Detect which cell encompasses the target text, then output its [x, y] center coordinate. 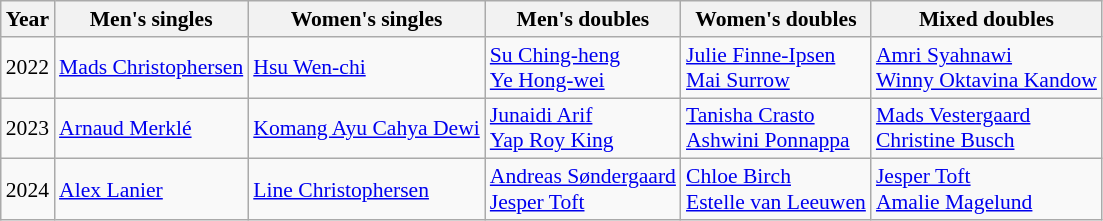
Hsu Wen-chi [366, 68]
Mads Christophersen [151, 68]
Men's doubles [583, 19]
Mixed doubles [986, 19]
Komang Ayu Cahya Dewi [366, 128]
Andreas Søndergaard Jesper Toft [583, 190]
Year [28, 19]
Men's singles [151, 19]
Alex Lanier [151, 190]
Su Ching-heng Ye Hong-wei [583, 68]
Amri Syahnawi Winny Oktavina Kandow [986, 68]
2022 [28, 68]
Women's singles [366, 19]
Women's doubles [776, 19]
2023 [28, 128]
Tanisha Crasto Ashwini Ponnappa [776, 128]
Arnaud Merklé [151, 128]
Line Christophersen [366, 190]
Julie Finne-Ipsen Mai Surrow [776, 68]
2024 [28, 190]
Jesper Toft Amalie Magelund [986, 190]
Mads Vestergaard Christine Busch [986, 128]
Chloe Birch Estelle van Leeuwen [776, 190]
Junaidi Arif Yap Roy King [583, 128]
